Identify which cell holds the provided text, then report its (x, y) central coordinate. 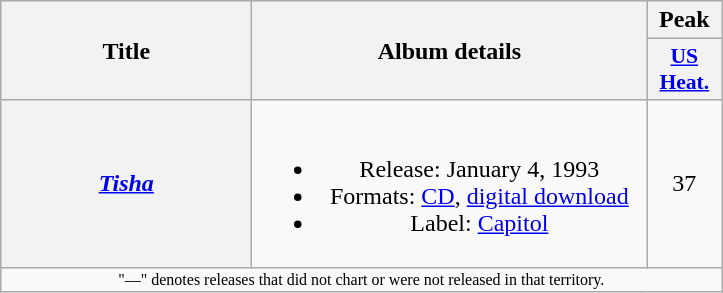
Album details (450, 50)
"—" denotes releases that did not chart or were not released in that territory. (362, 279)
Peak (684, 20)
Tisha (126, 184)
Release: January 4, 1993Formats: CD, digital downloadLabel: Capitol (450, 184)
Title (126, 50)
USHeat. (684, 70)
37 (684, 184)
